Capture the cell that displays the provided text and extract its (x, y) central coordinate. 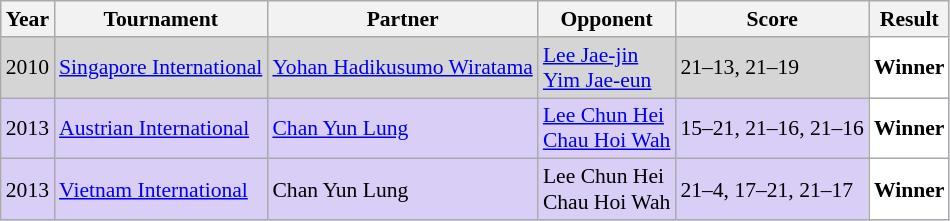
Singapore International (160, 68)
Yohan Hadikusumo Wiratama (402, 68)
Result (910, 19)
Austrian International (160, 128)
Year (28, 19)
Partner (402, 19)
2010 (28, 68)
Tournament (160, 19)
15–21, 21–16, 21–16 (772, 128)
Opponent (607, 19)
21–4, 17–21, 21–17 (772, 190)
Vietnam International (160, 190)
Lee Jae-jin Yim Jae-eun (607, 68)
21–13, 21–19 (772, 68)
Score (772, 19)
